For the text-containing cell, return its midpoint in [X, Y] coordinate format. 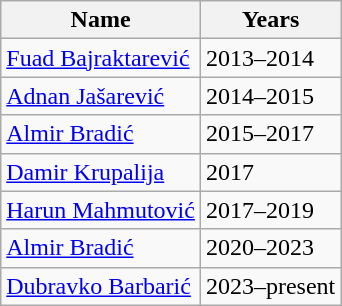
2015–2017 [270, 134]
2020–2023 [270, 248]
2017–2019 [270, 210]
Name [101, 20]
Harun Mahmutović [101, 210]
2013–2014 [270, 58]
2014–2015 [270, 96]
Dubravko Barbarić [101, 286]
2017 [270, 172]
Fuad Bajraktarević [101, 58]
Adnan Jašarević [101, 96]
2023–present [270, 286]
Years [270, 20]
Damir Krupalija [101, 172]
